For the text-containing cell, return its midpoint in (x, y) coordinate format. 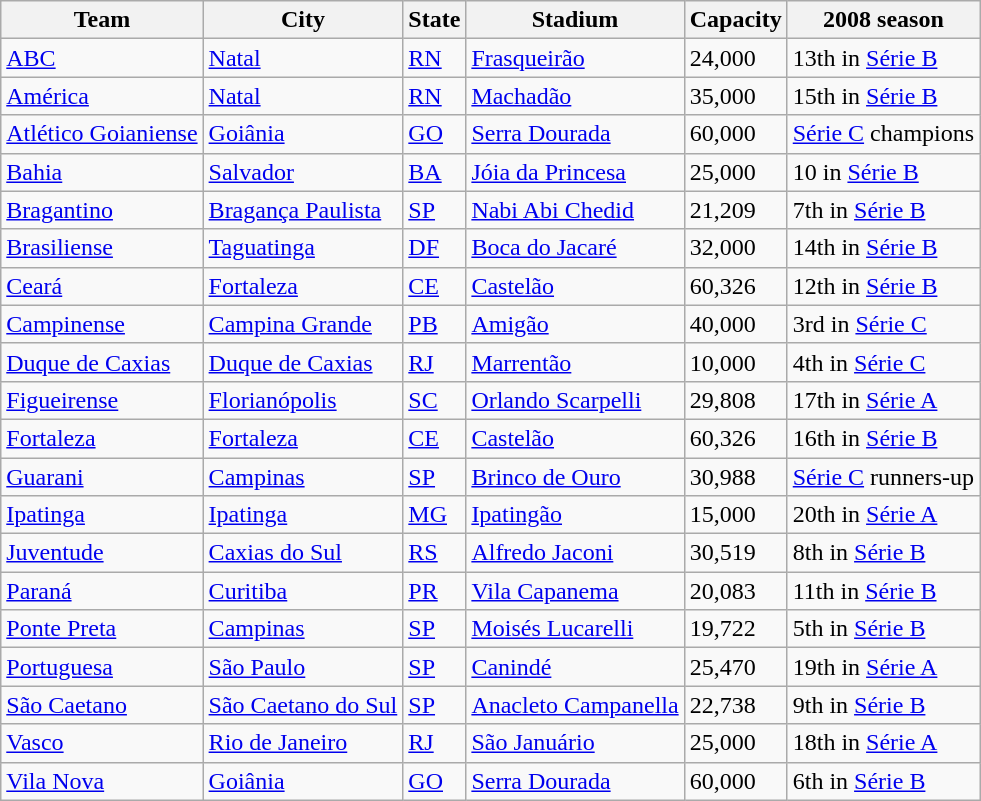
Bragança Paulista (303, 210)
Alfredo Jaconi (575, 553)
Orlando Scarpelli (575, 400)
São Januário (575, 743)
Campinense (102, 324)
13th in Série B (883, 58)
Anacleto Campanella (575, 705)
SC (434, 400)
PB (434, 324)
Figueirense (102, 400)
19,722 (736, 629)
Bahia (102, 172)
Team (102, 20)
Portuguesa (102, 667)
11th in Série B (883, 591)
9th in Série B (883, 705)
Paraná (102, 591)
Marrentão (575, 362)
Brinco de Ouro (575, 477)
Vasco (102, 743)
Taguatinga (303, 248)
Moisés Lucarelli (575, 629)
MG (434, 515)
PR (434, 591)
Machadão (575, 96)
Curitiba (303, 591)
40,000 (736, 324)
18th in Série A (883, 743)
24,000 (736, 58)
Série C runners-up (883, 477)
22,738 (736, 705)
BA (434, 172)
Campina Grande (303, 324)
10 in Série B (883, 172)
32,000 (736, 248)
Vila Nova (102, 781)
15th in Série B (883, 96)
19th in Série A (883, 667)
Caxias do Sul (303, 553)
21,209 (736, 210)
Capacity (736, 20)
RS (434, 553)
São Caetano (102, 705)
Stadium (575, 20)
Nabi Abi Chedid (575, 210)
Bragantino (102, 210)
Salvador (303, 172)
ABC (102, 58)
Amigão (575, 324)
Ceará (102, 286)
Atlético Goianiense (102, 134)
5th in Série B (883, 629)
6th in Série B (883, 781)
Série C champions (883, 134)
3rd in Série C (883, 324)
Rio de Janeiro (303, 743)
Vila Capanema (575, 591)
25,470 (736, 667)
São Caetano do Sul (303, 705)
14th in Série B (883, 248)
Boca do Jacaré (575, 248)
4th in Série C (883, 362)
Ipatingão (575, 515)
30,519 (736, 553)
Florianópolis (303, 400)
State (434, 20)
2008 season (883, 20)
DF (434, 248)
8th in Série B (883, 553)
15,000 (736, 515)
20,083 (736, 591)
Frasqueirão (575, 58)
São Paulo (303, 667)
12th in Série B (883, 286)
10,000 (736, 362)
Juventude (102, 553)
17th in Série A (883, 400)
Canindé (575, 667)
Jóia da Princesa (575, 172)
7th in Série B (883, 210)
16th in Série B (883, 438)
30,988 (736, 477)
Guarani (102, 477)
29,808 (736, 400)
Ponte Preta (102, 629)
Brasiliense (102, 248)
35,000 (736, 96)
20th in Série A (883, 515)
América (102, 96)
City (303, 20)
